Scan for the cell matching the given text and deliver its (X, Y) coordinate at center. 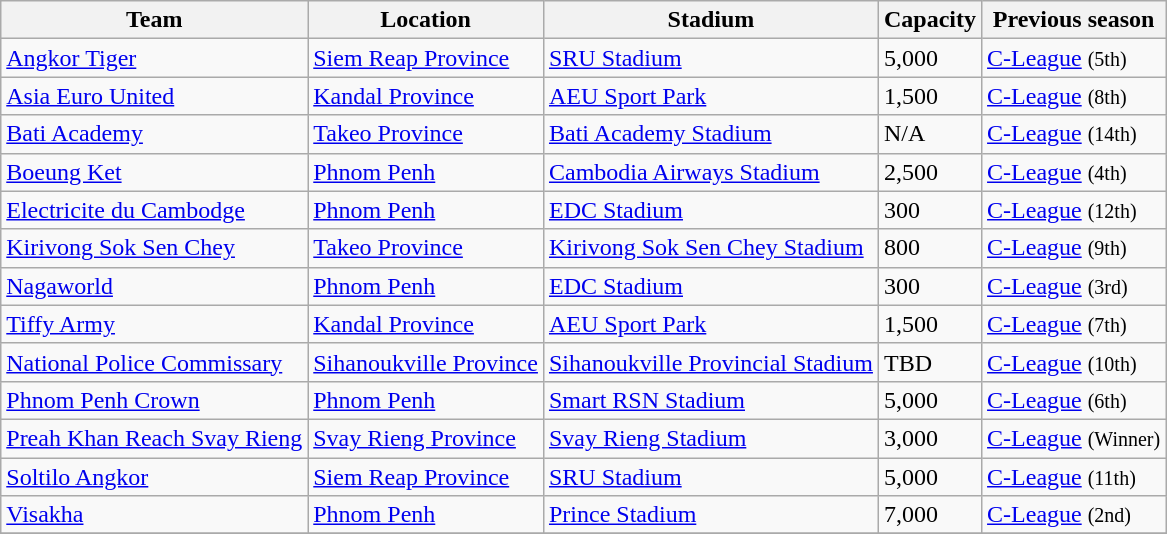
C-League (4th) (1074, 172)
Sihanoukville Province (426, 362)
C-League (10th) (1074, 362)
Asia Euro United (154, 96)
Preah Khan Reach Svay Rieng (154, 438)
Smart RSN Stadium (710, 400)
C-League (2nd) (1074, 515)
Stadium (710, 20)
C-League (12th) (1074, 210)
2,500 (930, 172)
Team (154, 20)
Svay Rieng Stadium (710, 438)
Prince Stadium (710, 515)
Kirivong Sok Sen Chey Stadium (710, 248)
Kirivong Sok Sen Chey (154, 248)
TBD (930, 362)
C-League (11th) (1074, 477)
Tiffy Army (154, 324)
National Police Commissary (154, 362)
C-League (3rd) (1074, 286)
C-League (9th) (1074, 248)
N/A (930, 134)
Previous season (1074, 20)
Nagaworld (154, 286)
7,000 (930, 515)
Location (426, 20)
Boeung Ket (154, 172)
Bati Academy Stadium (710, 134)
Angkor Tiger (154, 58)
3,000 (930, 438)
Capacity (930, 20)
Svay Rieng Province (426, 438)
800 (930, 248)
C-League (5th) (1074, 58)
Soltilo Angkor (154, 477)
Bati Academy (154, 134)
Sihanoukville Provincial Stadium (710, 362)
Phnom Penh Crown (154, 400)
C-League (7th) (1074, 324)
C-League (6th) (1074, 400)
C-League (8th) (1074, 96)
C-League (14th) (1074, 134)
Cambodia Airways Stadium (710, 172)
Visakha (154, 515)
Electricite du Cambodge (154, 210)
C-League (Winner) (1074, 438)
